Capture the cell that displays the provided text and extract its (x, y) central coordinate. 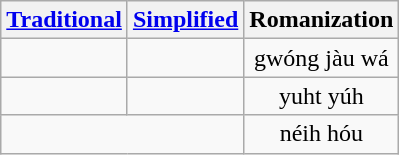
yuht yúh (322, 96)
Romanization (322, 20)
Simplified (185, 20)
Traditional (64, 20)
néih hóu (322, 134)
gwóng jàu wá (322, 58)
